Locate the cell with the specified text and output its (X, Y) center coordinate. 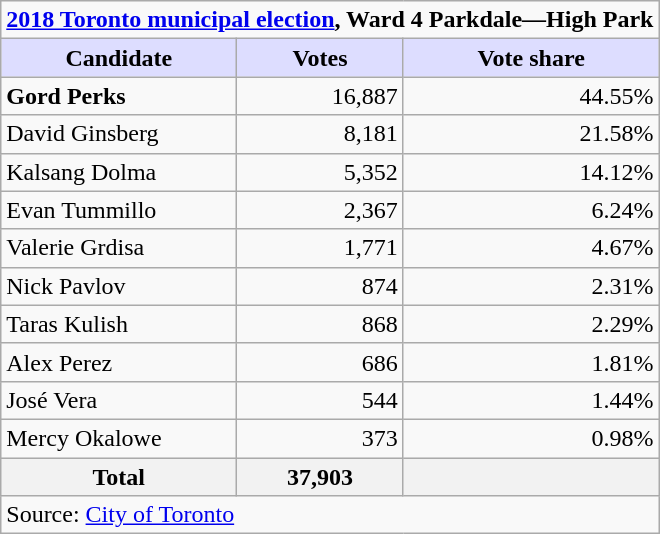
868 (320, 324)
16,887 (320, 96)
Mercy Okalowe (119, 438)
Total (119, 477)
8,181 (320, 134)
686 (320, 362)
Kalsang Dolma (119, 172)
Valerie Grdisa (119, 248)
2,367 (320, 210)
Nick Pavlov (119, 286)
14.12% (531, 172)
0.98% (531, 438)
1.81% (531, 362)
6.24% (531, 210)
5,352 (320, 172)
544 (320, 400)
2.31% (531, 286)
Votes (320, 58)
37,903 (320, 477)
1,771 (320, 248)
Vote share (531, 58)
2018 Toronto municipal election, Ward 4 Parkdale—High Park (330, 20)
373 (320, 438)
Gord Perks (119, 96)
21.58% (531, 134)
Source: City of Toronto (330, 515)
1.44% (531, 400)
David Ginsberg (119, 134)
44.55% (531, 96)
2.29% (531, 324)
Candidate (119, 58)
José Vera (119, 400)
4.67% (531, 248)
Alex Perez (119, 362)
874 (320, 286)
Taras Kulish (119, 324)
Evan Tummillo (119, 210)
